Return (X, Y) of the center of cell containing provided text 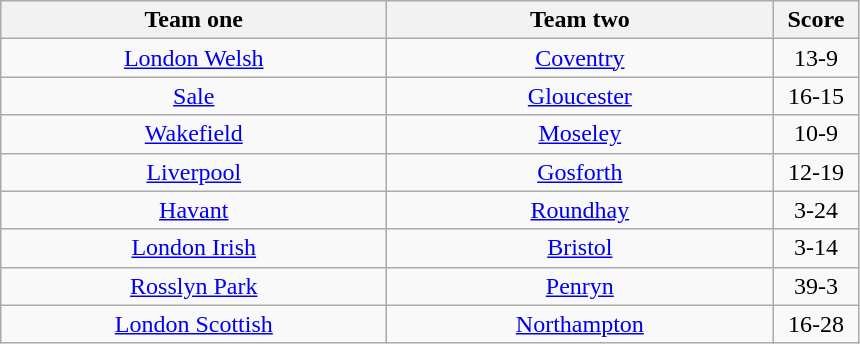
13-9 (816, 58)
16-15 (816, 96)
3-24 (816, 210)
London Scottish (194, 324)
Liverpool (194, 172)
12-19 (816, 172)
3-14 (816, 248)
Roundhay (580, 210)
Team one (194, 20)
Wakefield (194, 134)
Penryn (580, 286)
Coventry (580, 58)
Rosslyn Park (194, 286)
Northampton (580, 324)
Gloucester (580, 96)
10-9 (816, 134)
Sale (194, 96)
London Irish (194, 248)
Gosforth (580, 172)
Score (816, 20)
Bristol (580, 248)
Havant (194, 210)
London Welsh (194, 58)
Moseley (580, 134)
Team two (580, 20)
16-28 (816, 324)
39-3 (816, 286)
